Detect which cell encompasses the target text, then output its [x, y] center coordinate. 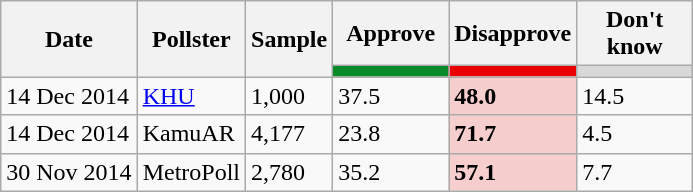
7.7 [635, 172]
Date [69, 39]
Don't know [635, 34]
4,177 [290, 134]
Disapprove [513, 34]
23.8 [391, 134]
2,780 [290, 172]
KHU [191, 96]
35.2 [391, 172]
KamuAR [191, 134]
57.1 [513, 172]
37.5 [391, 96]
4.5 [635, 134]
Sample [290, 39]
Approve [391, 34]
71.7 [513, 134]
14.5 [635, 96]
1,000 [290, 96]
MetroPoll [191, 172]
48.0 [513, 96]
Pollster [191, 39]
30 Nov 2014 [69, 172]
